Find where the given text appears and provide that cell's center as [X, Y] coordinate. 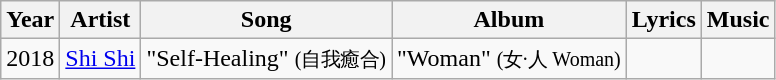
"Woman" (女·人 Woman) [510, 59]
Year [30, 20]
"Self-Healing" (自我癒合) [266, 59]
Shi Shi [100, 59]
2018 [30, 59]
Lyrics [664, 20]
Album [510, 20]
Song [266, 20]
Artist [100, 20]
Music [738, 20]
